Return the [X, Y] coordinate for the center point of the cell that contains the specified text.  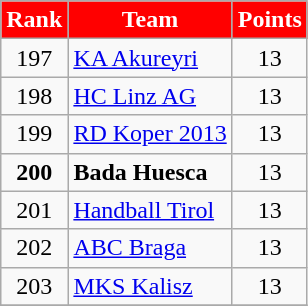
ABC Braga [150, 248]
HC Linz AG [150, 96]
198 [34, 96]
KA Akureyri [150, 58]
Rank [34, 20]
Points [270, 20]
199 [34, 134]
Team [150, 20]
197 [34, 58]
Bada Huesca [150, 172]
MKS Kalisz [150, 286]
200 [34, 172]
201 [34, 210]
202 [34, 248]
Handball Tirol [150, 210]
RD Koper 2013 [150, 134]
203 [34, 286]
